Scan for the cell matching the given text and deliver its [X, Y] coordinate at center. 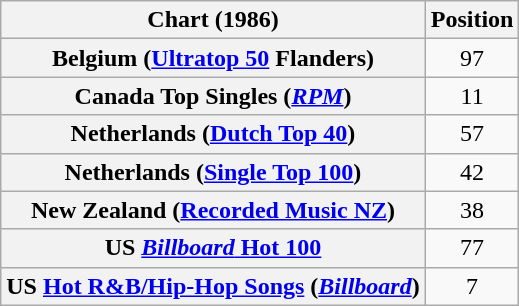
97 [472, 58]
US Billboard Hot 100 [213, 248]
Chart (1986) [213, 20]
New Zealand (Recorded Music NZ) [213, 210]
7 [472, 286]
Belgium (Ultratop 50 Flanders) [213, 58]
Position [472, 20]
38 [472, 210]
US Hot R&B/Hip-Hop Songs (Billboard) [213, 286]
Netherlands (Dutch Top 40) [213, 134]
Canada Top Singles (RPM) [213, 96]
77 [472, 248]
57 [472, 134]
Netherlands (Single Top 100) [213, 172]
11 [472, 96]
42 [472, 172]
